Return the (x, y) coordinate for the center point of the cell that contains the specified text.  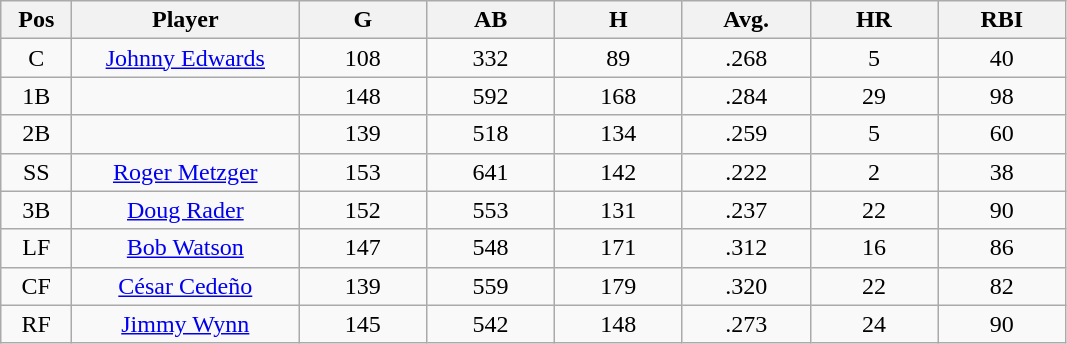
553 (491, 210)
SS (36, 172)
16 (874, 248)
641 (491, 172)
.320 (746, 286)
98 (1002, 96)
168 (618, 96)
86 (1002, 248)
.259 (746, 134)
AB (491, 20)
.222 (746, 172)
C (36, 58)
134 (618, 134)
29 (874, 96)
82 (1002, 286)
Bob Watson (186, 248)
.273 (746, 324)
Doug Rader (186, 210)
H (618, 20)
Johnny Edwards (186, 58)
131 (618, 210)
CF (36, 286)
60 (1002, 134)
RBI (1002, 20)
145 (363, 324)
1B (36, 96)
César Cedeño (186, 286)
171 (618, 248)
3B (36, 210)
559 (491, 286)
2 (874, 172)
.268 (746, 58)
38 (1002, 172)
Player (186, 20)
142 (618, 172)
24 (874, 324)
153 (363, 172)
40 (1002, 58)
147 (363, 248)
Pos (36, 20)
592 (491, 96)
HR (874, 20)
332 (491, 58)
Jimmy Wynn (186, 324)
108 (363, 58)
.284 (746, 96)
.237 (746, 210)
542 (491, 324)
518 (491, 134)
G (363, 20)
RF (36, 324)
89 (618, 58)
Roger Metzger (186, 172)
Avg. (746, 20)
548 (491, 248)
2B (36, 134)
179 (618, 286)
152 (363, 210)
.312 (746, 248)
LF (36, 248)
